Return the [x, y] coordinate for the center point of the cell that contains the specified text.  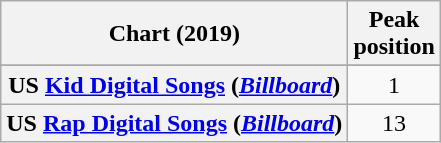
Peakposition [394, 34]
Chart (2019) [174, 34]
1 [394, 85]
US Kid Digital Songs (Billboard) [174, 85]
US Rap Digital Songs (Billboard) [174, 123]
13 [394, 123]
